Determine the [x, y] coordinate at the center of the cell enclosing the given text.  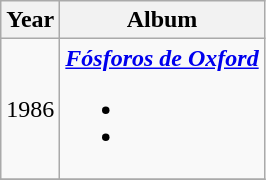
Album [162, 20]
1986 [30, 109]
Fósforos de Oxford [162, 109]
Year [30, 20]
